Return the (X, Y) coordinate for the center point of the cell that contains the specified text.  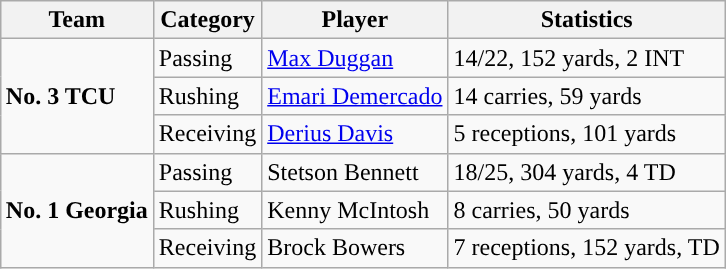
14 carries, 59 yards (586, 96)
Derius Davis (355, 134)
Player (355, 20)
Kenny McIntosh (355, 210)
14/22, 152 yards, 2 INT (586, 58)
Category (207, 20)
18/25, 304 yards, 4 TD (586, 172)
No. 1 Georgia (76, 210)
5 receptions, 101 yards (586, 134)
Max Duggan (355, 58)
Stetson Bennett (355, 172)
8 carries, 50 yards (586, 210)
7 receptions, 152 yards, TD (586, 248)
Team (76, 20)
Statistics (586, 20)
Brock Bowers (355, 248)
No. 3 TCU (76, 96)
Emari Demercado (355, 96)
